Identify which cell holds the provided text, then report its (x, y) central coordinate. 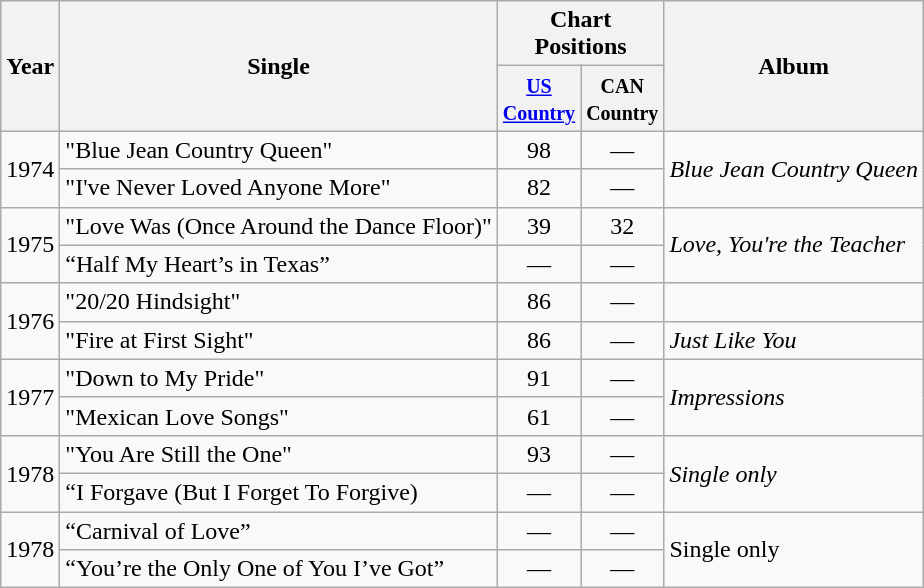
Chart Positions (580, 34)
"20/20 Hindsight" (279, 302)
1977 (30, 397)
Love, You're the Teacher (794, 245)
39 (538, 226)
"I've Never Loved Anyone More" (279, 188)
“Carnival of Love” (279, 531)
"Mexican Love Songs" (279, 416)
1975 (30, 245)
1976 (30, 321)
82 (538, 188)
32 (622, 226)
93 (538, 454)
91 (538, 378)
“Half My Heart’s in Texas” (279, 264)
Impressions (794, 397)
"Blue Jean Country Queen" (279, 150)
61 (538, 416)
CAN Country (622, 98)
Album (794, 66)
“I Forgave (But I Forget To Forgive) (279, 492)
Blue Jean Country Queen (794, 169)
"You Are Still the One" (279, 454)
"Love Was (Once Around the Dance Floor)" (279, 226)
Year (30, 66)
"Down to My Pride" (279, 378)
"Fire at First Sight" (279, 340)
Just Like You (794, 340)
Single (279, 66)
“You’re the Only One of You I’ve Got” (279, 569)
98 (538, 150)
US Country (538, 98)
1974 (30, 169)
